Capture the cell that displays the provided text and extract its (X, Y) central coordinate. 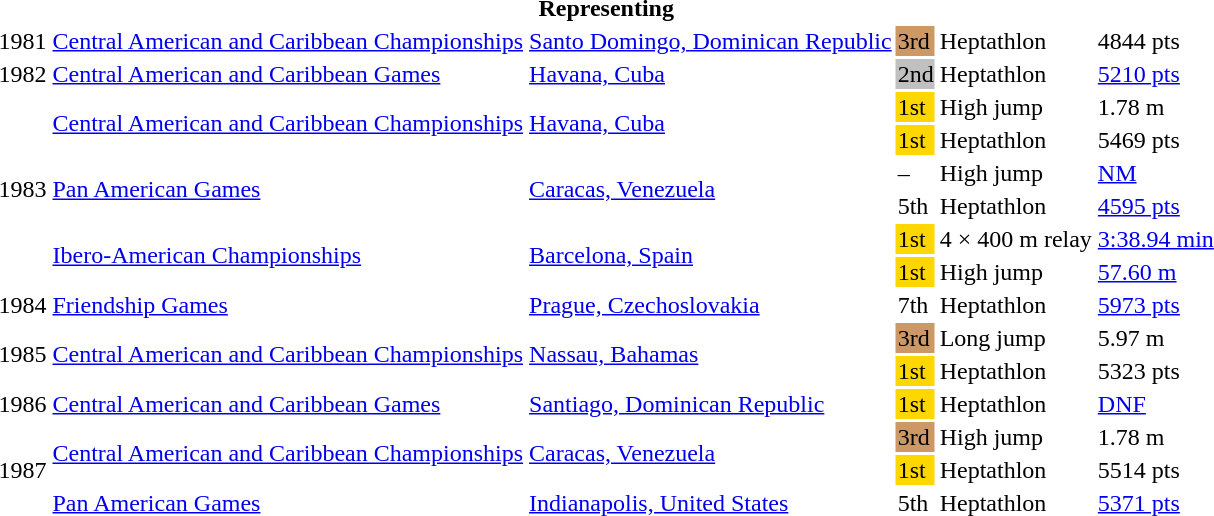
7th (916, 305)
Barcelona, Spain (711, 256)
Long jump (1016, 338)
Santo Domingo, Dominican Republic (711, 41)
Pan American Games (288, 190)
Friendship Games (288, 305)
5th (916, 206)
Ibero-American Championships (288, 256)
2nd (916, 74)
4 × 400 m relay (1016, 239)
Prague, Czechoslovakia (711, 305)
Nassau, Bahamas (711, 354)
Santiago, Dominican Republic (711, 404)
– (916, 173)
